Return [x, y] of the center of cell containing provided text 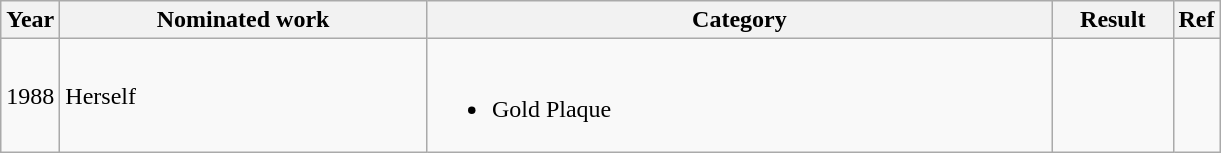
Herself [244, 96]
Year [30, 20]
1988 [30, 96]
Result [1112, 20]
Nominated work [244, 20]
Gold Plaque [739, 96]
Ref [1196, 20]
Category [739, 20]
